Capture the cell that displays the provided text and extract its [x, y] central coordinate. 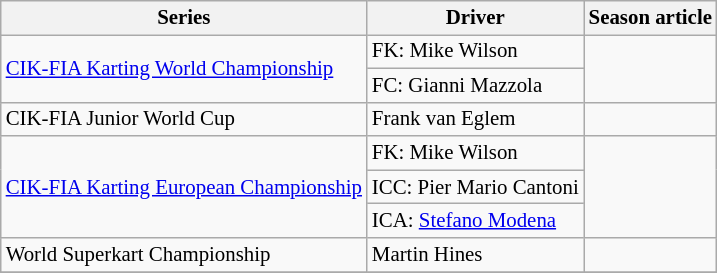
CIK-FIA Karting World Championship [184, 68]
FC: Gianni Mazzola [476, 85]
Season article [650, 18]
CIK-FIA Karting European Championship [184, 187]
CIK-FIA Junior World Cup [184, 119]
World Superkart Championship [184, 255]
Driver [476, 18]
Frank van Eglem [476, 119]
Martin Hines [476, 255]
Series [184, 18]
ICA: Stefano Modena [476, 221]
ICC: Pier Mario Cantoni [476, 187]
